Provide the [x, y] coordinate of the cell's center where the given text is located.  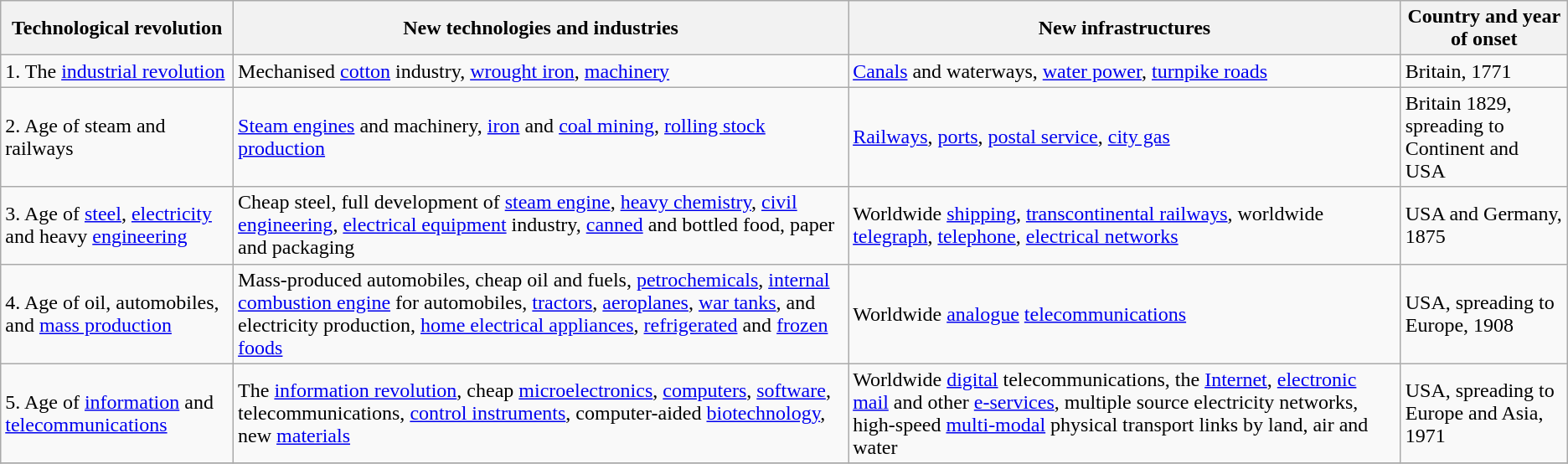
1. The industrial revolution [117, 71]
Worldwide shipping, transcontinental railways, worldwide telegraph, telephone, electrical networks [1125, 225]
Canals and waterways, water power, turnpike roads [1125, 71]
4. Age of oil, automobiles, and mass production [117, 313]
Mechanised cotton industry, wrought iron, machinery [541, 71]
Railways, ports, postal service, city gas [1125, 137]
2. Age of steam and railways [117, 137]
USA, spreading to Europe and Asia, 1971 [1484, 414]
5. Age of information and telecommunications [117, 414]
Worldwide analogue telecommunications [1125, 313]
USA and Germany, 1875 [1484, 225]
Britain 1829, spreading to Continent and USA [1484, 137]
USA, spreading to Europe, 1908 [1484, 313]
Technological revolution [117, 28]
3. Age of steel, electricity and heavy engineering [117, 225]
New technologies and industries [541, 28]
Britain, 1771 [1484, 71]
Steam engines and machinery, iron and coal mining, rolling stock production [541, 137]
New infrastructures [1125, 28]
Country and year of onset [1484, 28]
